Return the [x, y] coordinate for the center point of the cell that contains the specified text.  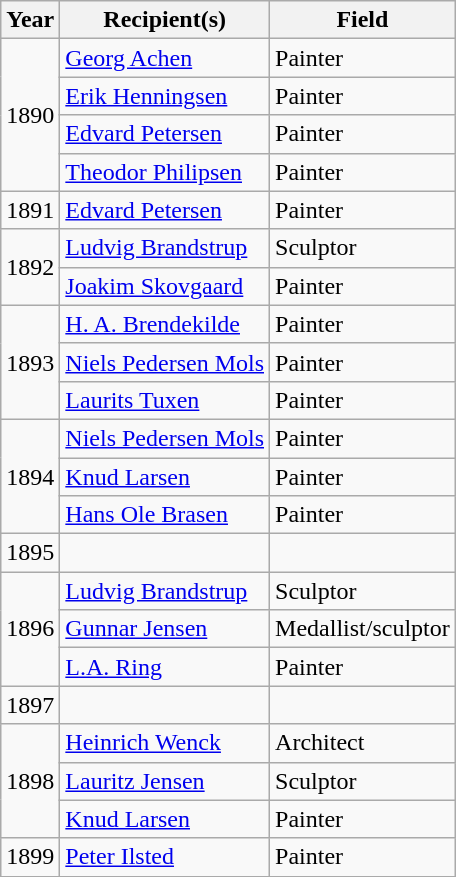
1890 [30, 115]
1892 [30, 267]
Architect [363, 743]
Field [363, 20]
Lauritz Jensen [165, 781]
1896 [30, 629]
Heinrich Wenck [165, 743]
Medallist/sculptor [363, 629]
Gunnar Jensen [165, 629]
Year [30, 20]
Theodor Philipsen [165, 172]
1895 [30, 553]
1897 [30, 705]
Recipient(s) [165, 20]
1899 [30, 857]
1891 [30, 210]
Erik Henningsen [165, 96]
1898 [30, 781]
Peter Ilsted [165, 857]
Laurits Tuxen [165, 400]
Joakim Skovgaard [165, 286]
Georg Achen [165, 58]
1893 [30, 362]
H. A. Brendekilde [165, 324]
Hans Ole Brasen [165, 515]
L.A. Ring [165, 667]
1894 [30, 476]
